Provide the (x, y) coordinate of the cell's center where the given text is located.  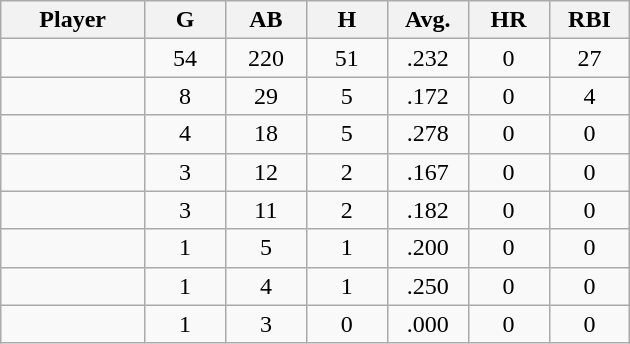
.182 (428, 210)
.167 (428, 172)
54 (186, 58)
27 (590, 58)
11 (266, 210)
.172 (428, 96)
.000 (428, 324)
AB (266, 20)
18 (266, 134)
Avg. (428, 20)
RBI (590, 20)
G (186, 20)
.232 (428, 58)
29 (266, 96)
51 (346, 58)
Player (73, 20)
.278 (428, 134)
8 (186, 96)
12 (266, 172)
HR (508, 20)
.250 (428, 286)
.200 (428, 248)
220 (266, 58)
H (346, 20)
